Pinpoint the cell where the given text exists, returning its (x, y) midpoint coordinate. 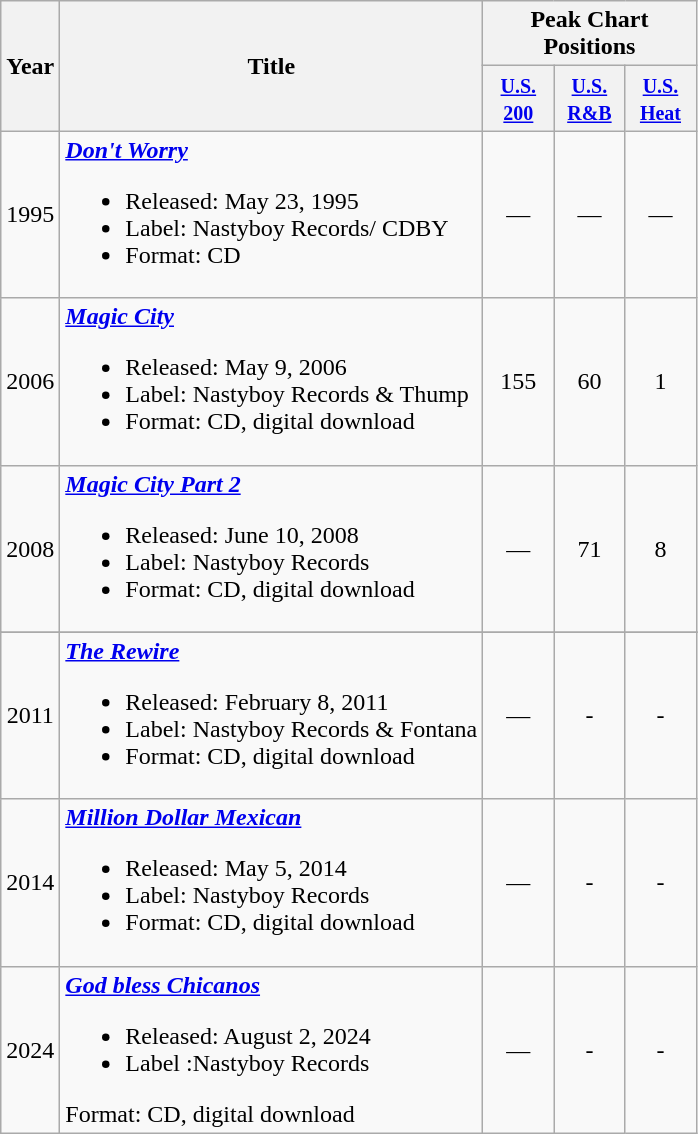
2024 (30, 1050)
Magic City Part 2Released: June 10, 2008Label: Nastyboy RecordsFormat: CD, digital download (272, 548)
Don't WorryReleased: May 23, 1995Label: Nastyboy Records/ CDBYFormat: CD (272, 214)
Peak Chart Positions (590, 34)
8 (660, 548)
2006 (30, 382)
71 (590, 548)
God bless ChicanosReleased: August 2, 2024Label :Nastyboy RecordsFormat: CD, digital download (272, 1050)
The RewireReleased: February 8, 2011Label: Nastyboy Records & FontanaFormat: CD, digital download (272, 716)
1 (660, 382)
Magic CityReleased: May 9, 2006Label: Nastyboy Records & ThumpFormat: CD, digital download (272, 382)
2014 (30, 882)
60 (590, 382)
U.S. Heat (660, 98)
2008 (30, 548)
Year (30, 66)
Title (272, 66)
1995 (30, 214)
Million Dollar MexicanReleased: May 5, 2014Label: Nastyboy RecordsFormat: CD, digital download (272, 882)
U.S. R&B (590, 98)
2011 (30, 716)
155 (518, 382)
U.S. 200 (518, 98)
